Identify which cell holds the provided text, then report its [x, y] central coordinate. 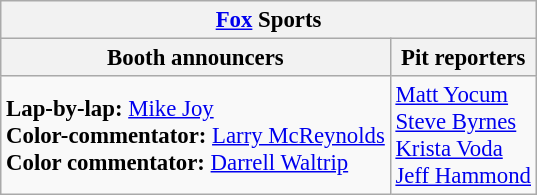
Pit reporters [463, 58]
Fox Sports [269, 20]
Booth announcers [196, 58]
Lap-by-lap: Mike JoyColor-commentator: Larry McReynoldsColor commentator: Darrell Waltrip [196, 136]
Matt YocumSteve ByrnesKrista VodaJeff Hammond [463, 136]
